Provide the [X, Y] coordinate of the cell's center where the given text is located.  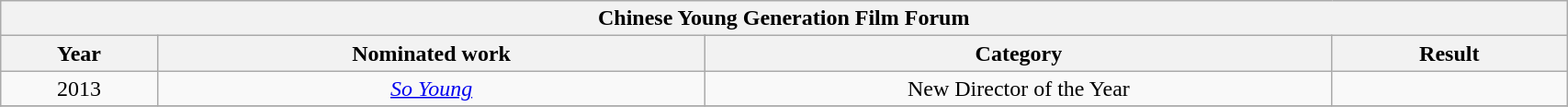
Category [1019, 53]
Result [1450, 53]
Year [79, 53]
2013 [79, 89]
Nominated work [432, 53]
So Young [432, 89]
New Director of the Year [1019, 89]
Chinese Young Generation Film Forum [784, 18]
